Return (X, Y) of the center of cell containing provided text 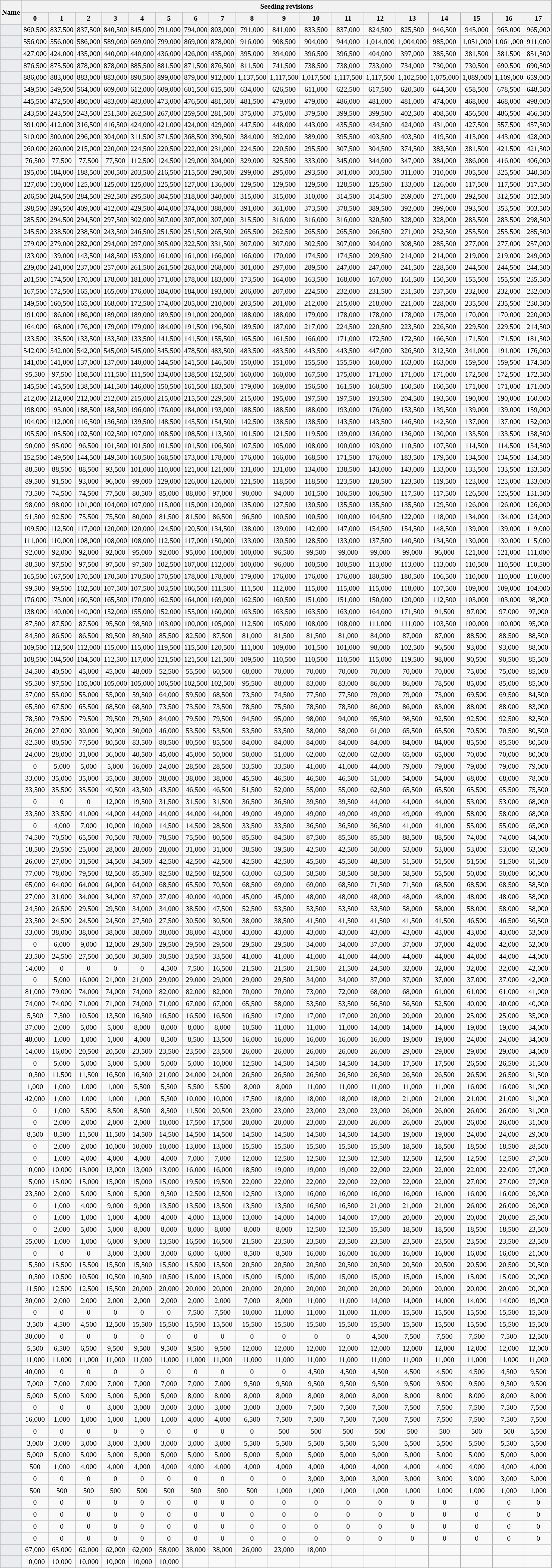
122,000 (412, 517)
472,500 (62, 101)
1,004,000 (412, 42)
626,500 (284, 90)
57,000 (35, 695)
297,500 (115, 220)
851,500 (538, 54)
733,000 (380, 66)
1,109,000 (509, 78)
231,000 (222, 149)
191,500 (196, 327)
259,500 (196, 113)
210,000 (222, 303)
263,000 (196, 268)
794,000 (196, 30)
617,500 (380, 90)
61,500 (538, 861)
466,500 (538, 113)
428,000 (538, 137)
221,000 (412, 303)
478,500 (196, 351)
245,500 (35, 232)
426,000 (196, 54)
811,500 (252, 66)
586,000 (88, 42)
307,500 (348, 149)
620,500 (412, 90)
429,500 (142, 208)
46,000 (169, 731)
1,075,000 (444, 78)
311,000 (412, 173)
320,500 (380, 220)
589,000 (115, 42)
912,000 (222, 78)
269,000 (412, 196)
142,000 (316, 529)
12 (380, 18)
945,000 (477, 30)
290,500 (222, 173)
347,000 (412, 161)
389,000 (316, 137)
389,500 (380, 208)
205,000 (196, 303)
557,500 (509, 125)
284,500 (88, 196)
331,500 (222, 244)
429,000 (222, 125)
946,500 (444, 30)
136,500 (115, 422)
612,000 (142, 90)
196,500 (222, 327)
824,500 (380, 30)
3 (115, 18)
11 (348, 18)
361,000 (284, 208)
1,014,000 (380, 42)
305,000 (169, 244)
119,000 (538, 529)
340,500 (538, 173)
181,000 (142, 280)
200,000 (222, 315)
296,000 (88, 137)
840,500 (115, 30)
486,500 (509, 113)
294,000 (115, 244)
397,000 (412, 54)
622,500 (348, 90)
326,500 (412, 351)
378,500 (348, 208)
648,500 (538, 90)
659,000 (538, 78)
230,500 (538, 303)
345,000 (348, 161)
201,000 (284, 303)
419,500 (444, 137)
799,000 (169, 42)
124,000 (538, 517)
406,000 (538, 161)
200,500 (115, 173)
803,000 (222, 30)
266,500 (380, 232)
282,000 (88, 244)
214,500 (538, 327)
317,500 (538, 185)
611,000 (316, 90)
474,000 (444, 101)
198,000 (35, 410)
17 (538, 18)
644,500 (444, 90)
1,137,500 (252, 78)
916,000 (252, 42)
374,000 (196, 208)
841,000 (284, 30)
399,000 (444, 208)
738,000 (348, 66)
498,000 (538, 101)
47,500 (222, 909)
8 (252, 18)
181,500 (538, 339)
62,500 (380, 790)
1 (62, 18)
2 (88, 18)
385,500 (444, 54)
436,000 (169, 54)
241,000 (62, 268)
228,000 (444, 303)
394,000 (284, 54)
77,000 (35, 873)
944,000 (348, 42)
738,500 (316, 66)
730,500 (477, 66)
388,000 (222, 208)
447,500 (252, 125)
434,500 (380, 125)
402,500 (412, 113)
Seeding revisions (287, 6)
322,500 (196, 244)
63,500 (284, 873)
228,500 (444, 268)
353,500 (509, 208)
167,000 (380, 280)
615,500 (222, 90)
209,500 (380, 256)
36,000 (115, 755)
845,000 (142, 30)
408,500 (444, 113)
658,500 (477, 90)
60,000 (538, 873)
241,500 (412, 268)
390,500 (222, 137)
187,000 (284, 327)
904,000 (316, 42)
302,500 (316, 244)
206,500 (35, 196)
371,500 (169, 137)
83,500 (142, 743)
456,500 (477, 113)
678,500 (509, 90)
416,500 (115, 125)
869,000 (196, 42)
1,089,000 (477, 78)
14 (444, 18)
890,500 (142, 78)
311,500 (142, 137)
393,500 (477, 208)
881,500 (169, 66)
153,000 (142, 256)
447,000 (380, 351)
237,000 (88, 268)
1,061,000 (509, 42)
67,500 (62, 707)
601,500 (196, 90)
734,000 (412, 66)
730,000 (444, 66)
156,500 (316, 386)
837,000 (348, 30)
207,000 (284, 291)
135,000 (252, 505)
72,000 (348, 992)
445,500 (35, 101)
4 (142, 18)
140,500 (412, 541)
300,000 (62, 137)
886,000 (35, 78)
341,000 (477, 351)
249,000 (538, 256)
147,000 (348, 529)
457,500 (538, 125)
237,500 (444, 291)
318,000 (196, 196)
246,500 (142, 232)
113,500 (222, 434)
885,500 (142, 66)
5 (169, 18)
196,000 (142, 410)
395,500 (348, 137)
340,000 (222, 196)
93,500 (115, 470)
218,000 (380, 303)
368,500 (196, 137)
669,000 (142, 42)
421,000 (169, 125)
379,500 (316, 113)
Name (11, 12)
316,500 (88, 125)
1,051,000 (477, 42)
985,000 (444, 42)
76,500 (35, 161)
6 (196, 18)
480,000 (88, 101)
344,000 (380, 161)
153,500 (412, 410)
875,500 (62, 66)
435,500 (348, 125)
634,000 (252, 90)
374,500 (412, 149)
9 (284, 18)
1,102,500 (412, 78)
222,000 (196, 149)
741,500 (284, 66)
201,500 (35, 280)
298,500 (538, 220)
116,500 (88, 422)
879,000 (196, 78)
137,500 (380, 541)
305,500 (477, 173)
166,500 (444, 339)
60,500 (222, 671)
3,500 (35, 1325)
908,500 (284, 42)
131,500 (538, 493)
308,500 (412, 244)
226,500 (444, 327)
281,500 (222, 113)
13 (412, 18)
383,500 (444, 149)
268,000 (222, 268)
1,017,500 (316, 78)
159,000 (538, 410)
127,500 (284, 505)
295,000 (284, 173)
871,500 (196, 66)
373,500 (316, 208)
48,500 (380, 861)
333,000 (316, 161)
860,500 (35, 30)
427,000 (35, 54)
473,000 (169, 101)
94,500 (252, 719)
15 (477, 18)
395,000 (252, 54)
16 (509, 18)
398,500 (35, 208)
289,500 (316, 268)
545,500 (169, 351)
252,500 (444, 232)
476,500 (196, 101)
409,000 (88, 208)
413,000 (477, 137)
448,000 (284, 125)
7 (222, 18)
302,000 (142, 220)
174,000 (169, 303)
115,500 (196, 648)
431,000 (444, 125)
564,000 (88, 90)
293,500 (316, 173)
329,000 (252, 161)
173,500 (252, 280)
239,000 (35, 268)
216,500 (169, 173)
315,500 (252, 220)
486,000 (348, 101)
206,000 (252, 291)
911,000 (538, 42)
223,500 (412, 327)
386,000 (477, 161)
179,500 (444, 458)
899,000 (169, 78)
299,000 (252, 173)
10 (316, 18)
416,000 (509, 161)
427,500 (477, 125)
267,000 (169, 113)
217,000 (316, 327)
825,500 (412, 30)
833,500 (316, 30)
146,000 (142, 386)
183,000 (222, 280)
